Provide the [X, Y] coordinate of the cell's center where the given text is located.  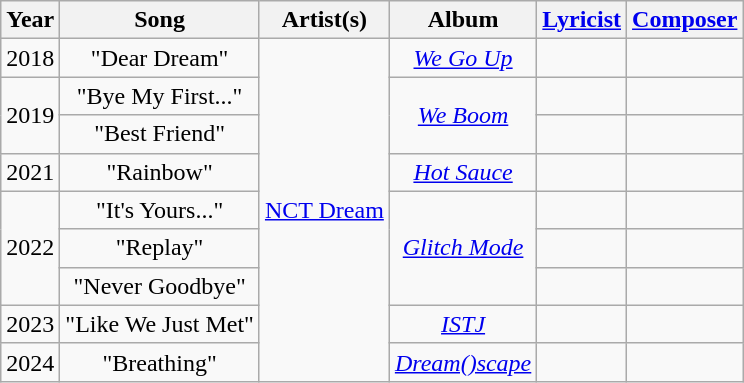
"It's Yours..." [160, 210]
"Never Goodbye" [160, 286]
"Like We Just Met" [160, 324]
Album [462, 20]
"Replay" [160, 248]
2018 [30, 58]
2021 [30, 172]
Year [30, 20]
2019 [30, 115]
Composer [685, 20]
Artist(s) [324, 20]
Glitch Mode [462, 248]
"Rainbow" [160, 172]
We Go Up [462, 58]
Hot Sauce [462, 172]
Lyricist [582, 20]
"Breathing" [160, 362]
"Best Friend" [160, 134]
Dream()scape [462, 362]
ISTJ [462, 324]
We Boom [462, 115]
2023 [30, 324]
"Bye My First..." [160, 96]
"Dear Dream" [160, 58]
2024 [30, 362]
NCT Dream [324, 210]
Song [160, 20]
2022 [30, 248]
